Capture the cell that displays the provided text and extract its (X, Y) central coordinate. 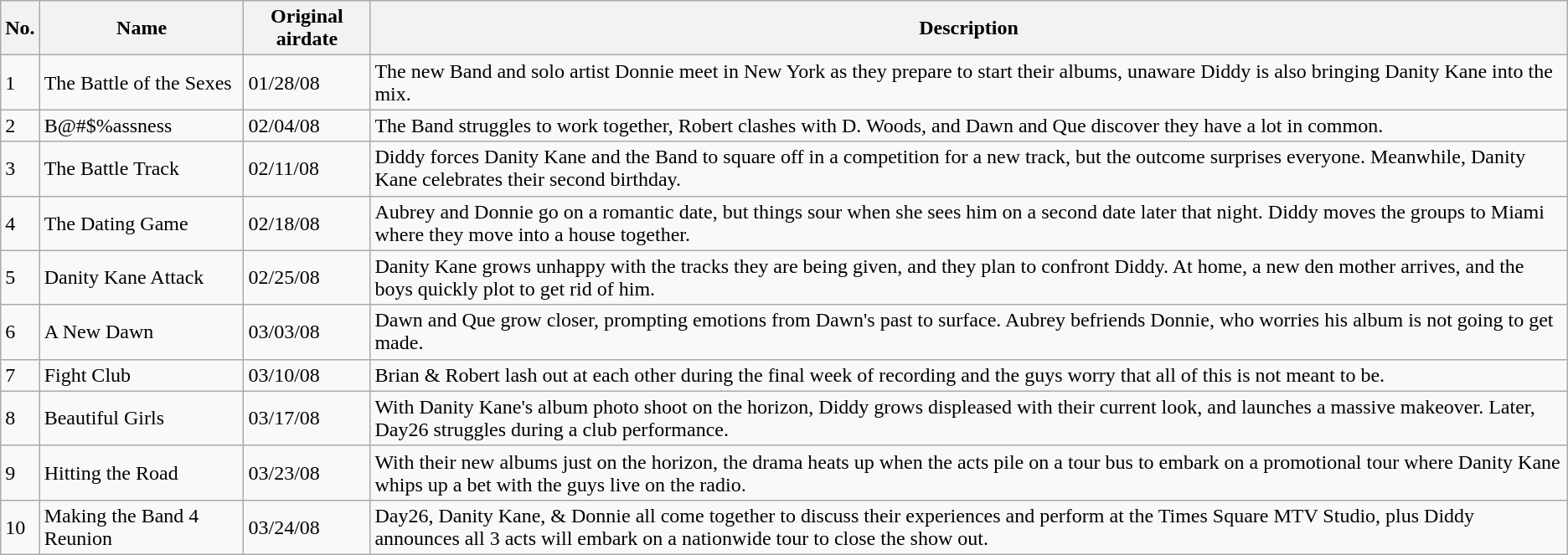
4 (20, 223)
No. (20, 28)
B@#$%assness (142, 126)
3 (20, 169)
Hitting the Road (142, 472)
7 (20, 375)
02/04/08 (307, 126)
A New Dawn (142, 331)
03/23/08 (307, 472)
01/28/08 (307, 82)
2 (20, 126)
Beautiful Girls (142, 419)
Dawn and Que grow closer, prompting emotions from Dawn's past to surface. Aubrey befriends Donnie, who worries his album is not going to get made. (968, 331)
1 (20, 82)
Name (142, 28)
03/17/08 (307, 419)
The new Band and solo artist Donnie meet in New York as they prepare to start their albums, unaware Diddy is also bringing Danity Kane into the mix. (968, 82)
02/11/08 (307, 169)
The Dating Game (142, 223)
6 (20, 331)
02/25/08 (307, 278)
03/24/08 (307, 527)
The Band struggles to work together, Robert clashes with D. Woods, and Dawn and Que discover they have a lot in common. (968, 126)
10 (20, 527)
Original airdate (307, 28)
Fight Club (142, 375)
8 (20, 419)
The Battle Track (142, 169)
02/18/08 (307, 223)
03/10/08 (307, 375)
9 (20, 472)
The Battle of the Sexes (142, 82)
5 (20, 278)
03/03/08 (307, 331)
Description (968, 28)
Making the Band 4 Reunion (142, 527)
Brian & Robert lash out at each other during the final week of recording and the guys worry that all of this is not meant to be. (968, 375)
Danity Kane Attack (142, 278)
